Identify which cell holds the provided text, then report its [X, Y] central coordinate. 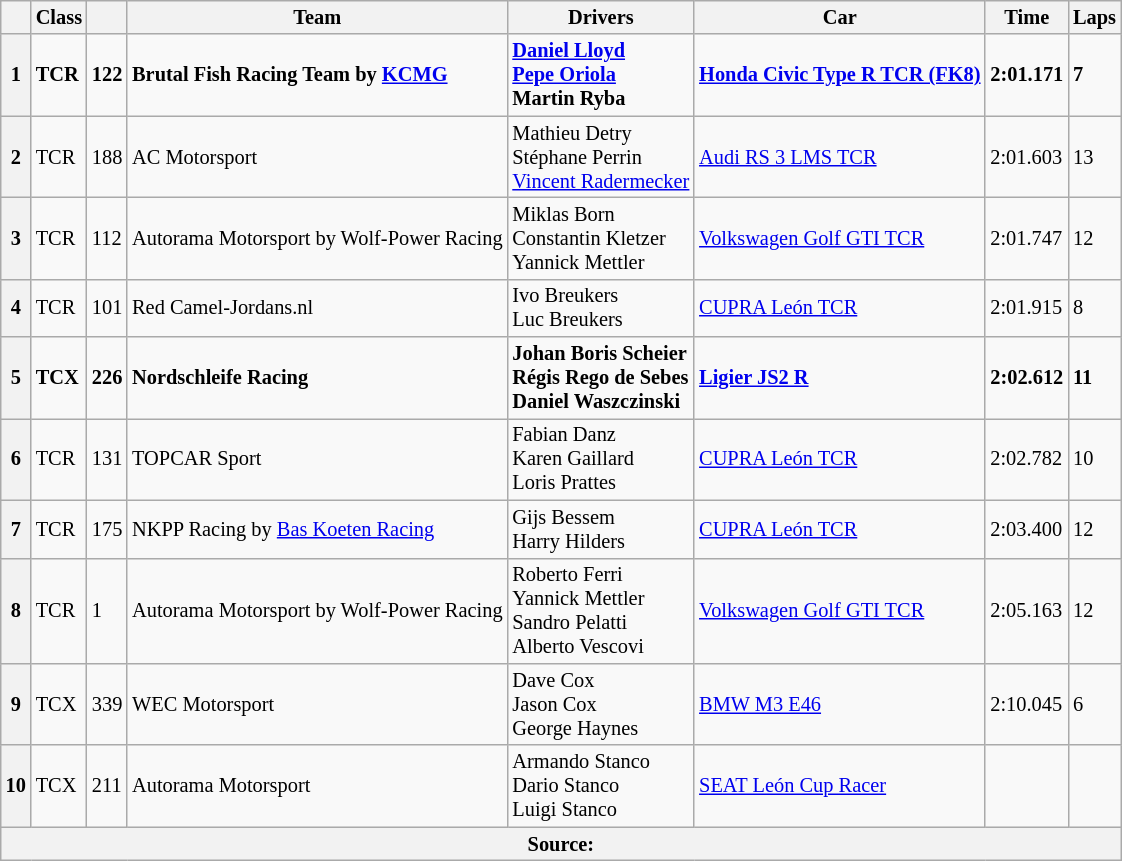
2:02.612 [1026, 378]
Honda Civic Type R TCR (FK8) [840, 75]
Armando Stanco Dario Stanco Luigi Stanco [600, 786]
Ligier JS2 R [840, 378]
Source: [561, 844]
WEC Motorsport [317, 704]
Time [1026, 17]
Car [840, 17]
Miklas Born Constantin Kletzer Yannick Mettler [600, 238]
SEAT León Cup Racer [840, 786]
Nordschleife Racing [317, 378]
211 [107, 786]
Audi RS 3 LMS TCR [840, 157]
175 [107, 529]
2:01.747 [1026, 238]
Class [59, 17]
101 [107, 308]
Team [317, 17]
13 [1094, 157]
122 [107, 75]
Red Camel-Jordans.nl [317, 308]
2:03.400 [1026, 529]
TOPCAR Sport [317, 459]
5 [16, 378]
2 [16, 157]
3 [16, 238]
Dave Cox Jason Cox George Haynes [600, 704]
9 [16, 704]
4 [16, 308]
AC Motorsport [317, 157]
226 [107, 378]
131 [107, 459]
2:02.782 [1026, 459]
2:01.171 [1026, 75]
Brutal Fish Racing Team by KCMG [317, 75]
Mathieu Detry Stéphane Perrin Vincent Radermecker [600, 157]
Daniel Lloyd Pepe Oriola Martin Ryba [600, 75]
2:05.163 [1026, 611]
112 [107, 238]
Drivers [600, 17]
188 [107, 157]
Gijs Bessem Harry Hilders [600, 529]
2:01.603 [1026, 157]
BMW M3 E46 [840, 704]
NKPP Racing by Bas Koeten Racing [317, 529]
Roberto Ferri Yannick Mettler Sandro Pelatti Alberto Vescovi [600, 611]
Ivo Breukers Luc Breukers [600, 308]
339 [107, 704]
Autorama Motorsport [317, 786]
Laps [1094, 17]
2:10.045 [1026, 704]
Fabian Danz Karen Gaillard Loris Prattes [600, 459]
2:01.915 [1026, 308]
Johan Boris Scheier Régis Rego de Sebes Daniel Waszczinski [600, 378]
11 [1094, 378]
